Scan for the cell matching the given text and deliver its [X, Y] coordinate at center. 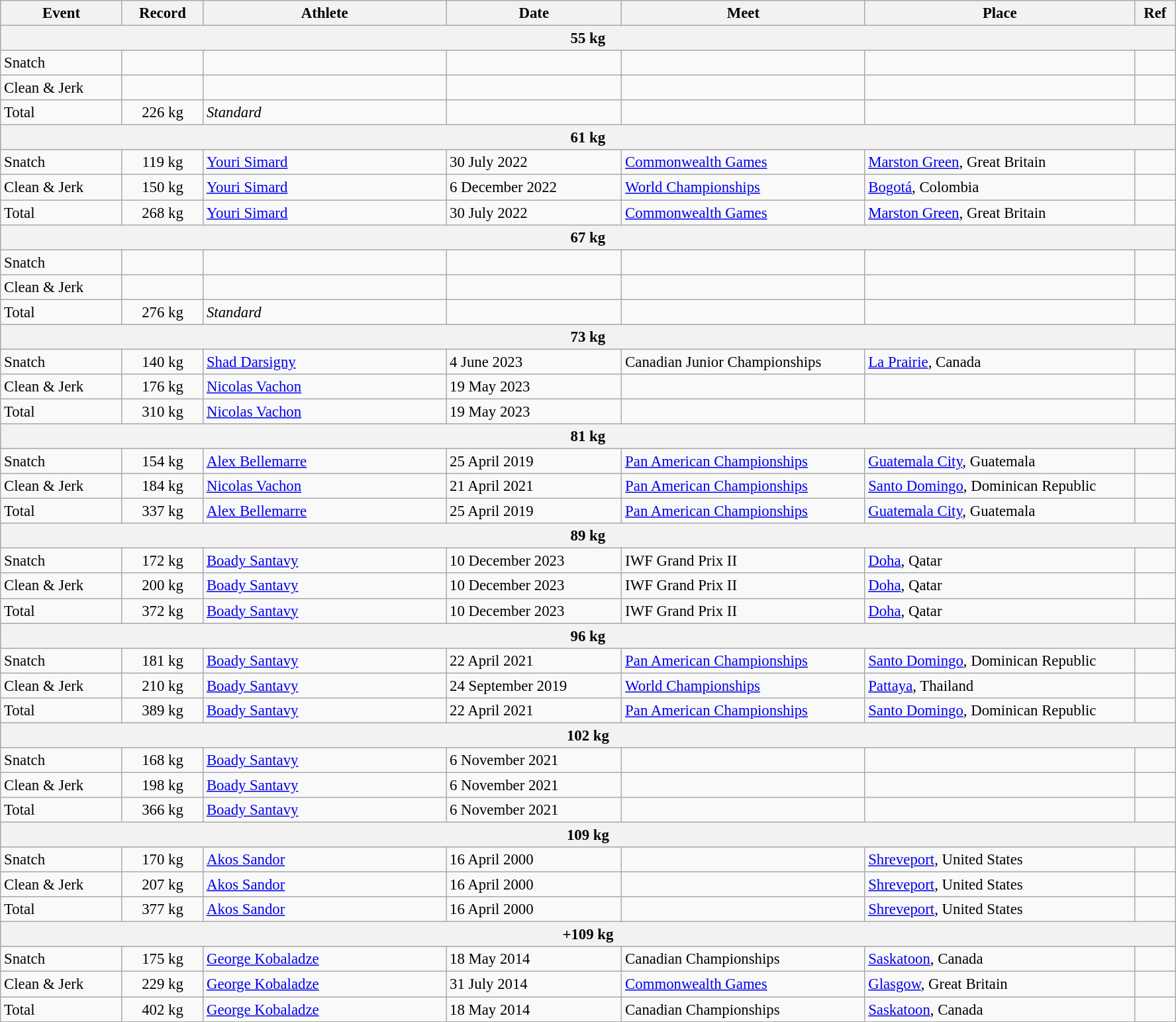
Record [162, 13]
89 kg [588, 536]
55 kg [588, 38]
Canadian Junior Championships [743, 362]
67 kg [588, 237]
154 kg [162, 462]
81 kg [588, 436]
+109 kg [588, 935]
6 December 2022 [534, 187]
377 kg [162, 909]
310 kg [162, 411]
Pattaya, Thailand [1000, 686]
229 kg [162, 984]
276 kg [162, 312]
402 kg [162, 1009]
Bogotá, Colombia [1000, 187]
Meet [743, 13]
Date [534, 13]
Ref [1155, 13]
119 kg [162, 162]
Athlete [324, 13]
168 kg [162, 760]
210 kg [162, 686]
337 kg [162, 511]
Event [62, 13]
140 kg [162, 362]
226 kg [162, 113]
172 kg [162, 561]
176 kg [162, 387]
109 kg [588, 835]
Place [1000, 13]
150 kg [162, 187]
268 kg [162, 213]
31 July 2014 [534, 984]
198 kg [162, 785]
Shad Darsigny [324, 362]
170 kg [162, 860]
21 April 2021 [534, 486]
389 kg [162, 711]
La Prairie, Canada [1000, 362]
175 kg [162, 960]
372 kg [162, 611]
4 June 2023 [534, 362]
Glasgow, Great Britain [1000, 984]
200 kg [162, 586]
24 September 2019 [534, 686]
366 kg [162, 810]
207 kg [162, 885]
102 kg [588, 735]
61 kg [588, 138]
184 kg [162, 486]
181 kg [162, 660]
96 kg [588, 636]
73 kg [588, 337]
